Find where the given text appears and provide that cell's center as [x, y] coordinate. 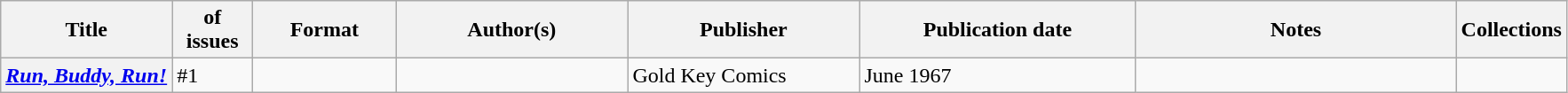
Author(s) [511, 30]
Title [87, 30]
Publisher [744, 30]
#1 [213, 75]
Publication date [998, 30]
June 1967 [998, 75]
Gold Key Comics [744, 75]
of issues [213, 30]
Collections [1511, 30]
Notes [1296, 30]
Run, Buddy, Run! [87, 75]
Format [325, 30]
